Determine the (x, y) coordinate at the center of the cell enclosing the given text.  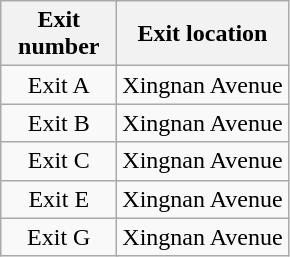
Exit number (59, 34)
Exit E (59, 199)
Exit A (59, 85)
Exit C (59, 161)
Exit G (59, 237)
Exit B (59, 123)
Exit location (202, 34)
